Determine the (X, Y) coordinate at the center of the cell enclosing the given text.  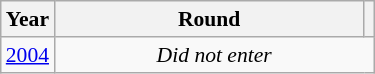
2004 (28, 55)
Year (28, 19)
Round (209, 19)
Did not enter (214, 55)
